For the text-containing cell, return its midpoint in [x, y] coordinate format. 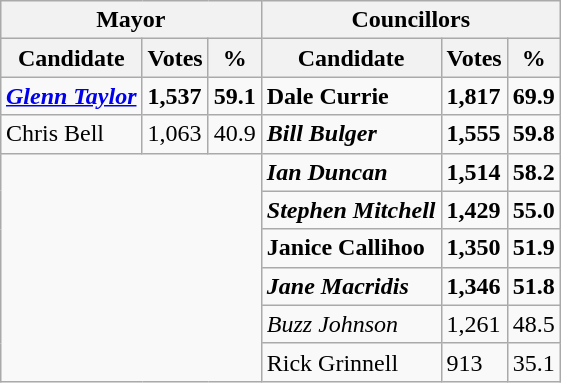
Chris Bell [71, 134]
1,350 [474, 248]
59.8 [534, 134]
Dale Currie [351, 96]
40.9 [234, 134]
Ian Duncan [351, 172]
35.1 [534, 362]
1,261 [474, 324]
1,063 [175, 134]
Councillors [410, 20]
Janice Callihoo [351, 248]
1,817 [474, 96]
Mayor [130, 20]
48.5 [534, 324]
Bill Bulger [351, 134]
58.2 [534, 172]
59.1 [234, 96]
51.8 [534, 286]
Jane Macridis [351, 286]
1,429 [474, 210]
51.9 [534, 248]
Glenn Taylor [71, 96]
1,514 [474, 172]
1,537 [175, 96]
Rick Grinnell [351, 362]
Buzz Johnson [351, 324]
Stephen Mitchell [351, 210]
1,346 [474, 286]
913 [474, 362]
69.9 [534, 96]
1,555 [474, 134]
55.0 [534, 210]
